Extract the (x, y) coordinate from the center of the cell holding the provided text.  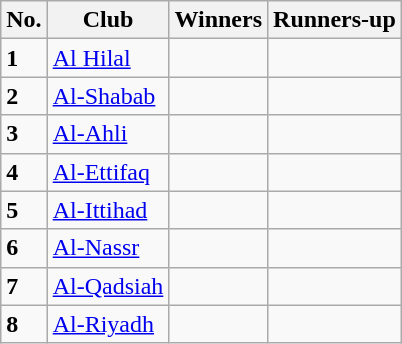
3 (24, 134)
2 (24, 96)
6 (24, 248)
Al-Ahli (108, 134)
4 (24, 172)
Al-Ettifaq (108, 172)
Al-Shabab (108, 96)
Al-Riyadh (108, 324)
8 (24, 324)
Al-Nassr (108, 248)
Club (108, 20)
No. (24, 20)
5 (24, 210)
Al-Ittihad (108, 210)
Runners-up (335, 20)
7 (24, 286)
Al-Qadsiah (108, 286)
Winners (218, 20)
Al Hilal (108, 58)
1 (24, 58)
